Locate the cell with the specified text and output its (X, Y) center coordinate. 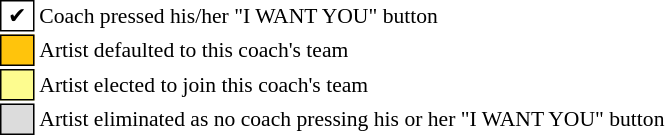
✔ (18, 16)
